Pinpoint the cell where the given text exists, returning its [X, Y] midpoint coordinate. 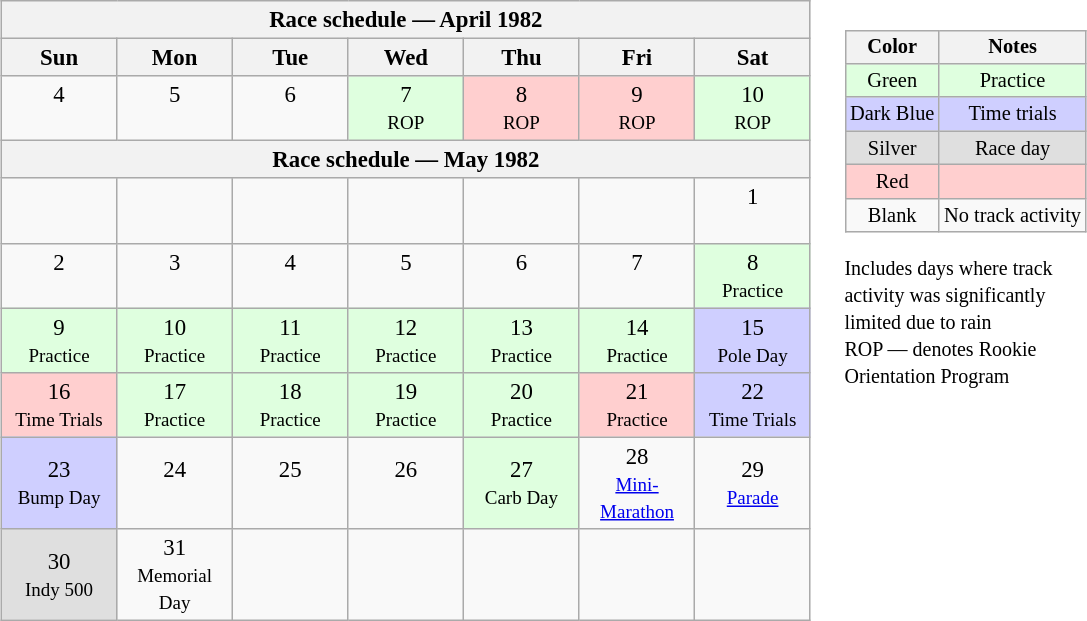
7 [637, 276]
13Practice [522, 340]
20Practice [522, 404]
2 [59, 276]
30Indy 500 [59, 574]
Thu [522, 58]
Race day [1012, 148]
Red [892, 182]
27Carb Day [522, 483]
Dark Blue [892, 114]
3 [175, 276]
10Practice [175, 340]
Tue [290, 58]
21Practice [637, 404]
17Practice [175, 404]
11Practice [290, 340]
9Practice [59, 340]
8Practice [753, 276]
Sat [753, 58]
No track activity [1012, 215]
16Time Trials [59, 404]
12Practice [406, 340]
18Practice [290, 404]
Fri [637, 58]
Race schedule — May 1982 [406, 160]
23Bump Day [59, 483]
Silver [892, 148]
8ROP [522, 108]
Green [892, 81]
15Pole Day [753, 340]
22Time Trials [753, 404]
29Parade [753, 483]
1 [753, 210]
10ROP [753, 108]
28Mini-Marathon [637, 483]
24 [175, 483]
Mon [175, 58]
Color [892, 47]
9ROP [637, 108]
Race schedule — April 1982 [406, 20]
Notes [1012, 47]
31Memorial Day [175, 574]
26 [406, 483]
7ROP [406, 108]
Blank [892, 215]
25 [290, 483]
Practice [1012, 81]
Sun [59, 58]
Wed [406, 58]
Time trials [1012, 114]
14Practice [637, 340]
19Practice [406, 404]
